Output the (x, y) coordinate of the center of the cell containing the given text.  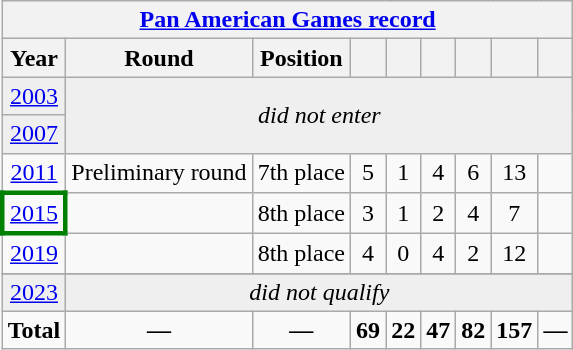
Year (34, 58)
12 (514, 254)
13 (514, 173)
Total (34, 330)
2019 (34, 254)
Preliminary round (159, 173)
2015 (34, 214)
2007 (34, 134)
157 (514, 330)
did not enter (320, 115)
47 (438, 330)
0 (404, 254)
2023 (34, 292)
6 (474, 173)
Pan American Games record (288, 20)
7th place (301, 173)
7 (514, 214)
Round (159, 58)
22 (404, 330)
69 (368, 330)
82 (474, 330)
2011 (34, 173)
2003 (34, 96)
Position (301, 58)
5 (368, 173)
3 (368, 214)
did not qualify (320, 292)
